Extract the (X, Y) coordinate from the center of the cell holding the provided text.  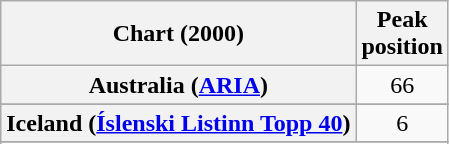
Chart (2000) (178, 34)
Iceland (Íslenski Listinn Topp 40) (178, 123)
6 (402, 123)
66 (402, 85)
Peakposition (402, 34)
Australia (ARIA) (178, 85)
